Find where the given text appears and provide that cell's center as [x, y] coordinate. 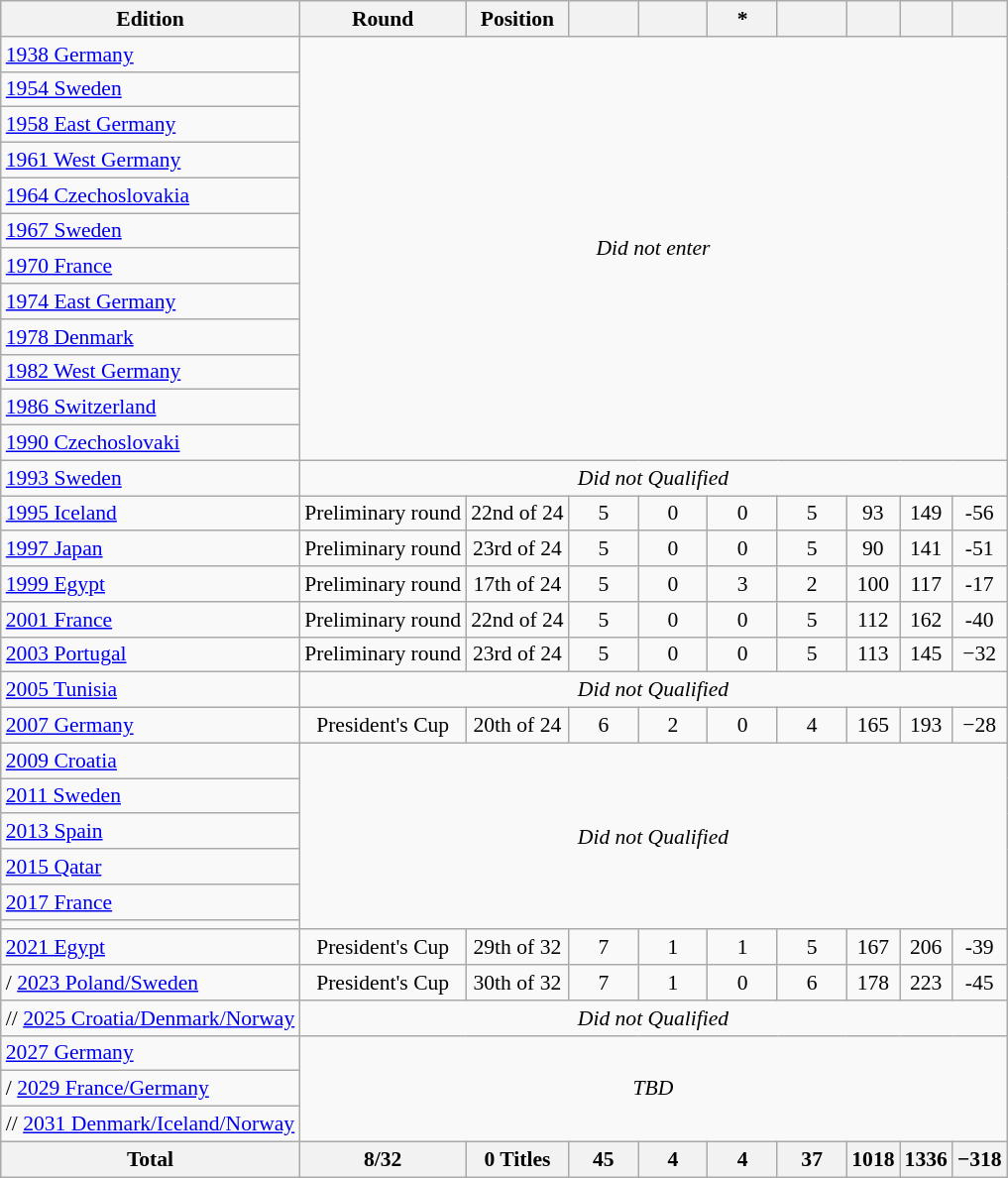
8/32 [383, 1159]
1995 Iceland [151, 514]
113 [872, 654]
2021 Egypt [151, 948]
0 Titles [517, 1159]
1954 Sweden [151, 89]
206 [926, 948]
112 [872, 620]
-39 [979, 948]
1978 Denmark [151, 337]
1961 West Germany [151, 161]
1938 Germany [151, 55]
/ 2023 Poland/Sweden [151, 983]
/ 2029 France/Germany [151, 1089]
1018 [872, 1159]
// 2031 Denmark/Iceland/Norway [151, 1124]
1982 West Germany [151, 372]
Position [517, 19]
1990 Czechoslovaki [151, 443]
1967 Sweden [151, 231]
93 [872, 514]
1958 East Germany [151, 125]
2017 France [151, 902]
2007 Germany [151, 726]
149 [926, 514]
1999 Egypt [151, 584]
Did not enter [652, 249]
Round [383, 19]
165 [872, 726]
1964 Czechoslovakia [151, 195]
117 [926, 584]
1336 [926, 1159]
141 [926, 549]
1974 East Germany [151, 301]
−32 [979, 654]
-51 [979, 549]
-40 [979, 620]
45 [604, 1159]
3 [742, 584]
-45 [979, 983]
-56 [979, 514]
17th of 24 [517, 584]
* [742, 19]
100 [872, 584]
178 [872, 983]
-17 [979, 584]
2015 Qatar [151, 867]
193 [926, 726]
167 [872, 948]
2011 Sweden [151, 796]
TBD [652, 1089]
−318 [979, 1159]
1986 Switzerland [151, 408]
2009 Croatia [151, 761]
20th of 24 [517, 726]
2013 Spain [151, 832]
1993 Sweden [151, 478]
Total [151, 1159]
145 [926, 654]
2001 France [151, 620]
2003 Portugal [151, 654]
30th of 32 [517, 983]
29th of 32 [517, 948]
−28 [979, 726]
223 [926, 983]
90 [872, 549]
2027 Germany [151, 1053]
37 [812, 1159]
Edition [151, 19]
// 2025 Croatia/Denmark/Norway [151, 1018]
1970 France [151, 267]
162 [926, 620]
1997 Japan [151, 549]
2005 Tunisia [151, 690]
